For the text-containing cell, return its midpoint in (x, y) coordinate format. 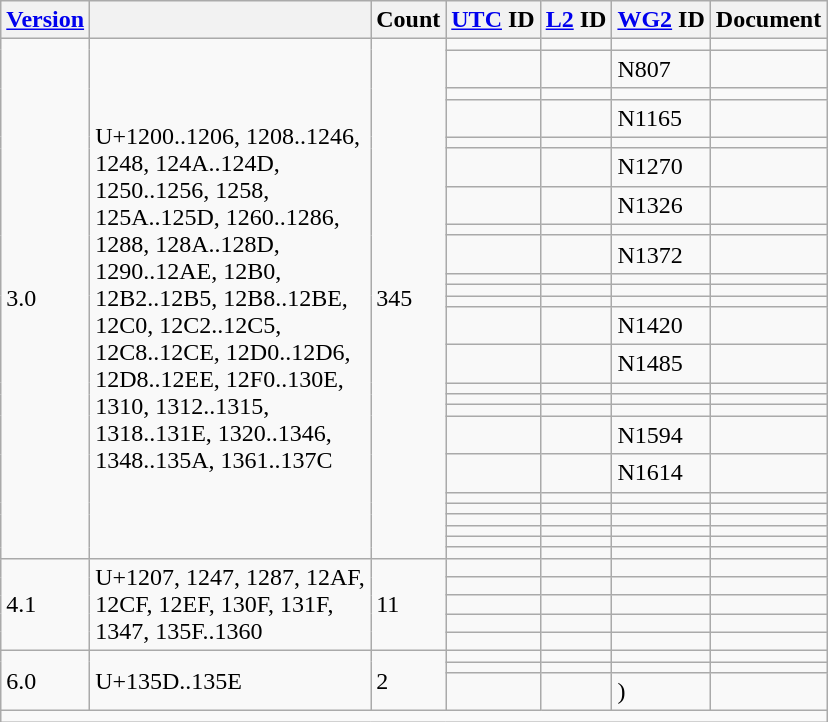
Count (408, 20)
WG2 ID (661, 20)
6.0 (46, 680)
N1420 (661, 326)
U+1207, 1247, 1287, 12AF, 12CF, 12EF, 130F, 131F, 1347, 135F..1360 (230, 604)
345 (408, 299)
N807 (661, 69)
UTC ID (493, 20)
11 (408, 604)
N1372 (661, 254)
3.0 (46, 299)
Version (46, 20)
U+135D..135E (230, 680)
N1270 (661, 167)
Document (768, 20)
N1614 (661, 473)
4.1 (46, 604)
2 (408, 680)
L2 ID (576, 20)
N1165 (661, 118)
) (661, 692)
N1326 (661, 205)
N1485 (661, 364)
N1594 (661, 435)
